Detect which cell encompasses the target text, then output its (x, y) center coordinate. 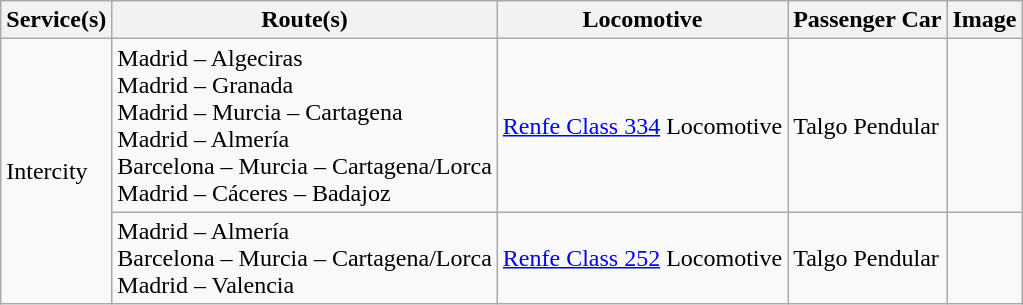
Locomotive (642, 20)
Intercity (56, 172)
Renfe Class 252 Locomotive (642, 258)
Madrid – AlmeríaBarcelona – Murcia – Cartagena/LorcaMadrid – Valencia (305, 258)
Route(s) (305, 20)
Renfe Class 334 Locomotive (642, 126)
Service(s) (56, 20)
Madrid – AlgecirasMadrid – GranadaMadrid – Murcia – CartagenaMadrid – AlmeríaBarcelona – Murcia – Cartagena/LorcaMadrid – Cáceres – Badajoz (305, 126)
Image (984, 20)
Passenger Car (868, 20)
